Locate the cell with the specified text and output its (X, Y) center coordinate. 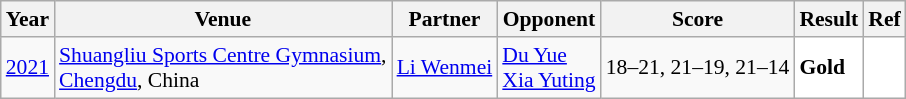
Result (828, 19)
Partner (445, 19)
Venue (223, 19)
Ref (884, 19)
2021 (28, 68)
Du Yue Xia Yuting (548, 68)
Li Wenmei (445, 68)
Shuangliu Sports Centre Gymnasium,Chengdu, China (223, 68)
Score (698, 19)
18–21, 21–19, 21–14 (698, 68)
Gold (828, 68)
Opponent (548, 19)
Year (28, 19)
